Search for the cell housing the specified text and yield its (x, y) center coordinate. 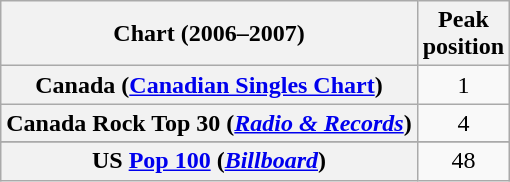
Chart (2006–2007) (209, 34)
Canada (Canadian Singles Chart) (209, 85)
4 (463, 123)
48 (463, 161)
Canada Rock Top 30 (Radio & Records) (209, 123)
Peakposition (463, 34)
US Pop 100 (Billboard) (209, 161)
1 (463, 85)
